From the cell containing the given text, extract its center point as (x, y) coordinate. 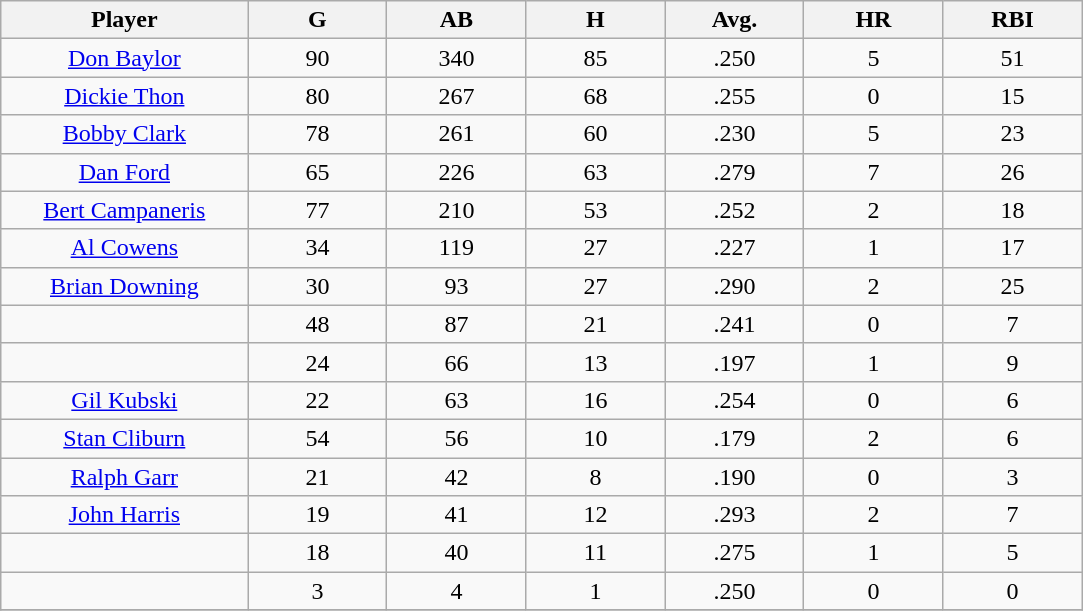
19 (318, 515)
24 (318, 362)
Dickie Thon (124, 96)
68 (596, 96)
267 (456, 96)
AB (456, 20)
41 (456, 515)
.230 (734, 134)
16 (596, 400)
15 (1012, 96)
.279 (734, 172)
10 (596, 438)
17 (1012, 248)
.197 (734, 362)
13 (596, 362)
25 (1012, 286)
.241 (734, 324)
Dan Ford (124, 172)
Ralph Garr (124, 477)
53 (596, 210)
.293 (734, 515)
12 (596, 515)
Gil Kubski (124, 400)
.254 (734, 400)
Bobby Clark (124, 134)
23 (1012, 134)
22 (318, 400)
H (596, 20)
.275 (734, 553)
56 (456, 438)
60 (596, 134)
93 (456, 286)
66 (456, 362)
4 (456, 591)
42 (456, 477)
.179 (734, 438)
11 (596, 553)
48 (318, 324)
34 (318, 248)
261 (456, 134)
.190 (734, 477)
G (318, 20)
51 (1012, 58)
Player (124, 20)
26 (1012, 172)
RBI (1012, 20)
Bert Campaneris (124, 210)
77 (318, 210)
210 (456, 210)
.255 (734, 96)
.290 (734, 286)
78 (318, 134)
.227 (734, 248)
40 (456, 553)
54 (318, 438)
Al Cowens (124, 248)
119 (456, 248)
30 (318, 286)
90 (318, 58)
Stan Cliburn (124, 438)
85 (596, 58)
87 (456, 324)
9 (1012, 362)
.252 (734, 210)
80 (318, 96)
65 (318, 172)
Avg. (734, 20)
340 (456, 58)
HR (874, 20)
John Harris (124, 515)
226 (456, 172)
Brian Downing (124, 286)
8 (596, 477)
Don Baylor (124, 58)
